Provide the [X, Y] coordinate of the cell's center where the given text is located.  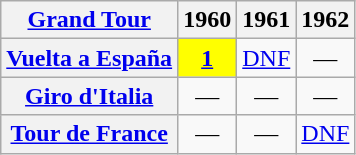
Giro d'Italia [90, 96]
Vuelta a España [90, 58]
1 [208, 58]
Grand Tour [90, 20]
1960 [208, 20]
1961 [266, 20]
1962 [326, 20]
Tour de France [90, 134]
